Scan for the cell matching the given text and deliver its (X, Y) coordinate at center. 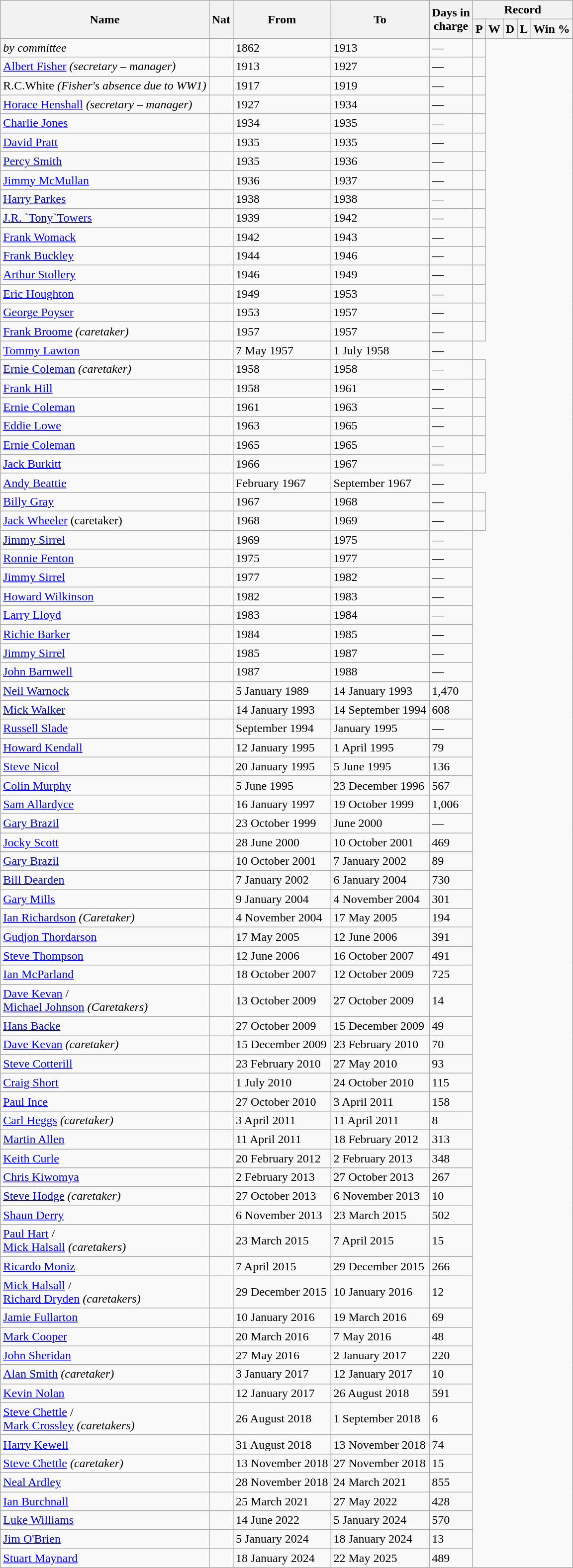
J.R. `Tony`Towers (104, 218)
567 (451, 785)
23 October 1999 (282, 823)
Shaun Derry (104, 1215)
Colin Murphy (104, 785)
Mick Walker (104, 710)
Carl Heggs (caretaker) (104, 1120)
5 January 1989 (282, 691)
489 (451, 1558)
September 1994 (282, 729)
Steve Chettle /Mark Crossley (caretakers) (104, 1418)
27 October 2010 (282, 1101)
Steve Hodge (caretaker) (104, 1196)
George Poyser (104, 313)
31 August 2018 (282, 1444)
Frank Buckley (104, 256)
Ronnie Fenton (104, 559)
Mark Cooper (104, 1336)
Nat (221, 19)
Mick Halsall /Richard Dryden (caretakers) (104, 1292)
1919 (380, 85)
D (510, 29)
1966 (282, 464)
1 July 1958 (380, 350)
469 (451, 842)
1939 (282, 218)
19 March 2016 (380, 1318)
Horace Henshall (secretary – manager) (104, 104)
27 November 2018 (380, 1463)
89 (451, 861)
428 (451, 1501)
Arthur Stollery (104, 275)
Days incharge (451, 19)
by committee (104, 48)
Steve Chettle (caretaker) (104, 1463)
January 1995 (380, 729)
Dave Kevan (caretaker) (104, 1045)
19 October 1999 (380, 804)
220 (451, 1355)
2 January 2017 (380, 1355)
Tommy Lawton (104, 350)
348 (451, 1158)
Stuart Maynard (104, 1558)
591 (451, 1393)
855 (451, 1482)
12 October 2009 (380, 975)
502 (451, 1215)
158 (451, 1101)
12 January 1995 (282, 747)
27 May 2016 (282, 1355)
1,006 (451, 804)
49 (451, 1026)
194 (451, 918)
Luke Williams (104, 1520)
Hans Backe (104, 1026)
Sam Allardyce (104, 804)
John Barnwell (104, 672)
27 May 2022 (380, 1501)
John Sheridan (104, 1355)
Albert Fisher (secretary – manager) (104, 67)
Russell Slade (104, 729)
301 (451, 899)
Ian McParland (104, 975)
1937 (380, 180)
70 (451, 1045)
313 (451, 1139)
Neil Warnock (104, 691)
Percy Smith (104, 161)
Howard Kendall (104, 747)
18 October 2007 (282, 975)
Neal Ardley (104, 1482)
Frank Womack (104, 237)
Gudjon Thordarson (104, 937)
28 June 2000 (282, 842)
Win % (552, 29)
14 (451, 1000)
Jimmy McMullan (104, 180)
7 May 1957 (282, 350)
Steve Cotterill (104, 1064)
13 October 2009 (282, 1000)
266 (451, 1266)
Jamie Fullarton (104, 1318)
June 2000 (380, 823)
24 October 2010 (380, 1082)
491 (451, 956)
136 (451, 766)
Ian Richardson (Caretaker) (104, 918)
Alan Smith (caretaker) (104, 1374)
Charlie Jones (104, 123)
Howard Wilkinson (104, 596)
W (494, 29)
Jack Burkitt (104, 464)
12 (451, 1292)
1862 (282, 48)
Billy Gray (104, 501)
20 March 2016 (282, 1336)
69 (451, 1318)
February 1967 (282, 483)
From (282, 19)
Jack Wheeler (caretaker) (104, 520)
1 July 2010 (282, 1082)
391 (451, 937)
Harry Kewell (104, 1444)
Martin Allen (104, 1139)
20 February 2012 (282, 1158)
Paul Hart /Mick Halsall (caretakers) (104, 1240)
Record (522, 10)
P (479, 29)
Frank Hill (104, 388)
Jim O'Brien (104, 1539)
1988 (380, 672)
13 (451, 1539)
9 January 2004 (282, 899)
To (380, 19)
Ian Burchnall (104, 1501)
24 March 2021 (380, 1482)
Gary Mills (104, 899)
Larry Lloyd (104, 615)
725 (451, 975)
Name (104, 19)
Harry Parkes (104, 199)
Jocky Scott (104, 842)
6 (451, 1418)
8 (451, 1120)
74 (451, 1444)
22 May 2025 (380, 1558)
David Pratt (104, 142)
3 January 2017 (282, 1374)
Craig Short (104, 1082)
Eddie Lowe (104, 426)
16 January 1997 (282, 804)
Steve Nicol (104, 766)
Kevin Nolan (104, 1393)
28 November 2018 (282, 1482)
1 April 1995 (380, 747)
Frank Broome (caretaker) (104, 331)
20 January 1995 (282, 766)
27 May 2010 (380, 1064)
Bill Dearden (104, 880)
Ricardo Moniz (104, 1266)
14 September 1994 (380, 710)
7 May 2016 (380, 1336)
Steve Thompson (104, 956)
R.C.White (Fisher's absence due to WW1) (104, 85)
48 (451, 1336)
Richie Barker (104, 634)
Keith Curle (104, 1158)
23 December 1996 (380, 785)
93 (451, 1064)
September 1967 (380, 483)
16 October 2007 (380, 956)
1 September 2018 (380, 1418)
1,470 (451, 691)
Chris Kiwomya (104, 1177)
115 (451, 1082)
1917 (282, 85)
14 June 2022 (282, 1520)
79 (451, 747)
Eric Houghton (104, 294)
Paul Ince (104, 1101)
Andy Beattie (104, 483)
Ernie Coleman (caretaker) (104, 369)
6 January 2004 (380, 880)
730 (451, 880)
1943 (380, 237)
Dave Kevan /Michael Johnson (Caretakers) (104, 1000)
570 (451, 1520)
267 (451, 1177)
L (524, 29)
18 February 2012 (380, 1139)
25 March 2021 (282, 1501)
1944 (282, 256)
608 (451, 710)
